Search for the cell housing the specified text and yield its [x, y] center coordinate. 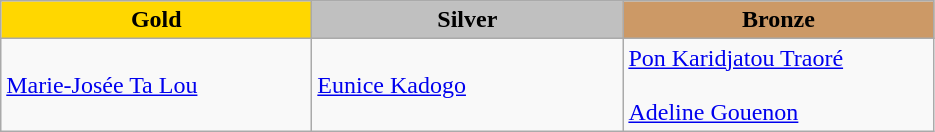
Gold [156, 20]
Eunice Kadogo [468, 85]
Silver [468, 20]
Pon Karidjatou TraoréAdeline Gouenon [778, 85]
Bronze [778, 20]
Marie-Josée Ta Lou [156, 85]
